Return (X, Y) of the center of cell containing provided text 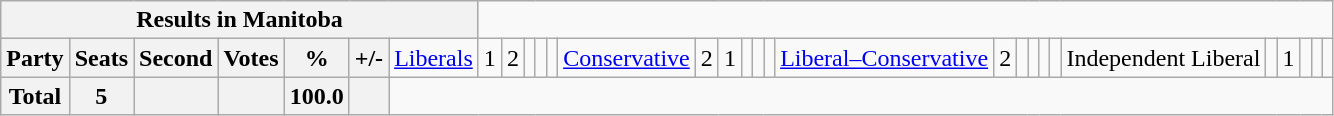
Party (35, 58)
% (316, 58)
Seats (101, 58)
5 (101, 96)
Results in Manitoba (240, 20)
Total (35, 96)
Conservative (627, 58)
Independent Liberal (1164, 58)
Second (176, 58)
100.0 (316, 96)
Liberal–Conservative (884, 58)
Votes (251, 58)
Liberals (434, 58)
+/- (368, 58)
